Search for the cell housing the specified text and yield its [x, y] center coordinate. 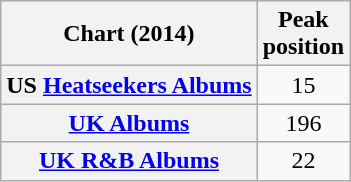
UK R&B Albums [129, 161]
Peakposition [303, 34]
US Heatseekers Albums [129, 85]
UK Albums [129, 123]
196 [303, 123]
Chart (2014) [129, 34]
22 [303, 161]
15 [303, 85]
